Return (X, Y) of the center of cell containing provided text 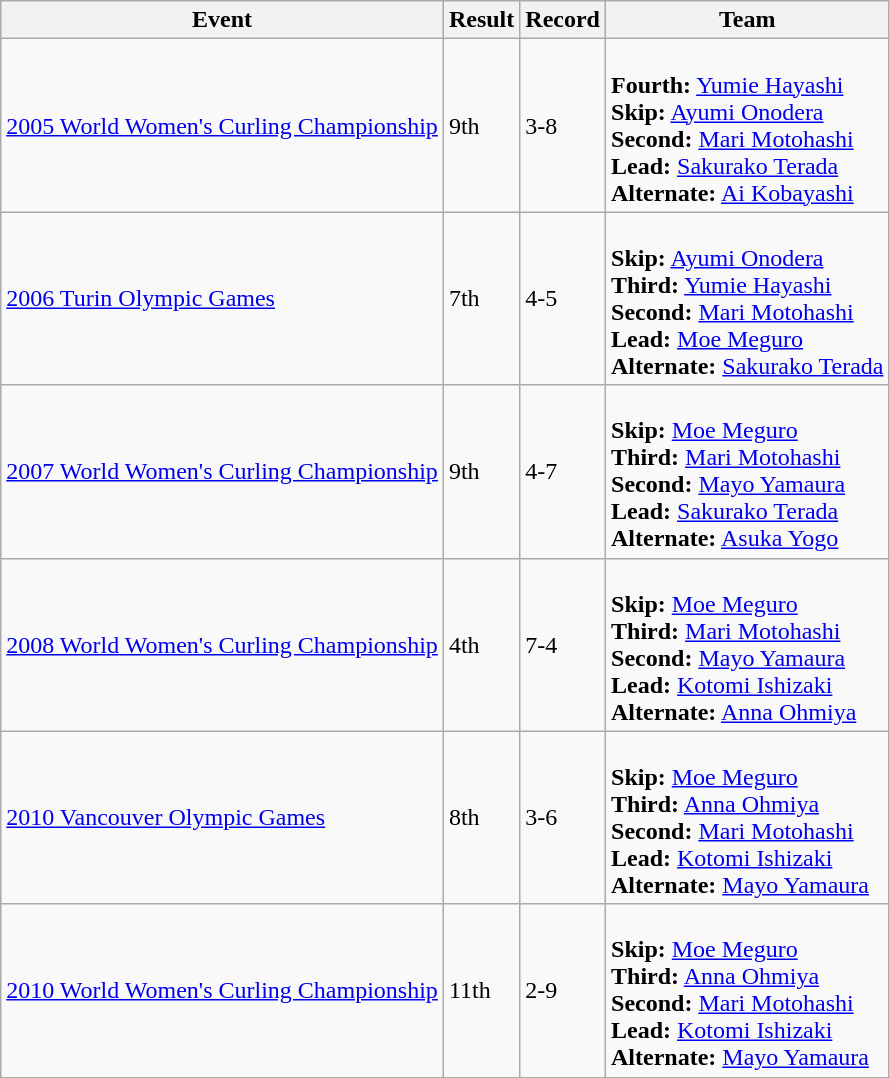
Fourth: Yumie Hayashi Skip: Ayumi Onodera Second: Mari Motohashi Lead: Sakurako Terada Alternate: Ai Kobayashi (748, 126)
3-6 (563, 818)
7-4 (563, 644)
Skip: Moe Meguro Third: Mari Motohashi Second: Mayo Yamaura Lead: Kotomi Ishizaki Alternate: Anna Ohmiya (748, 644)
8th (481, 818)
2010 World Women's Curling Championship (222, 990)
Skip: Ayumi Onodera Third: Yumie Hayashi Second: Mari Motohashi Lead: Moe Meguro Alternate: Sakurako Terada (748, 298)
2007 World Women's Curling Championship (222, 472)
3-8 (563, 126)
2005 World Women's Curling Championship (222, 126)
2008 World Women's Curling Championship (222, 644)
Team (748, 20)
Skip: Moe Meguro Third: Mari Motohashi Second: Mayo Yamaura Lead: Sakurako Terada Alternate: Asuka Yogo (748, 472)
2006 Turin Olympic Games (222, 298)
11th (481, 990)
Record (563, 20)
7th (481, 298)
4-5 (563, 298)
4-7 (563, 472)
2-9 (563, 990)
Event (222, 20)
Result (481, 20)
2010 Vancouver Olympic Games (222, 818)
4th (481, 644)
